Extract the (X, Y) coordinate from the center of the cell holding the provided text.  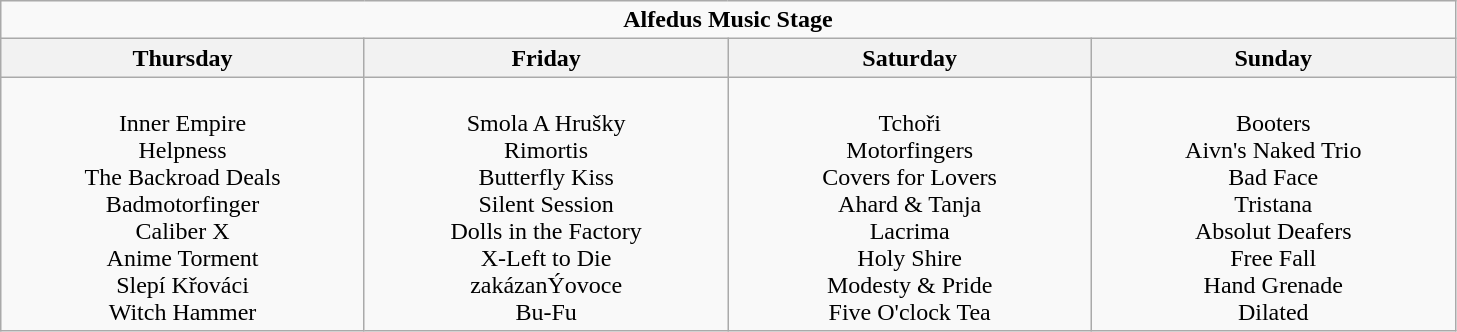
Inner Empire Helpness The Backroad Deals Badmotorfinger Caliber X Anime Torment Slepí Křováci Witch Hammer (183, 204)
Tchoři Motorfingers Covers for Lovers Ahard & Tanja Lacrima Holy Shire Modesty & Pride Five O'clock Tea (910, 204)
Smola A Hrušky Rimortis Butterfly Kiss Silent Session Dolls in the Factory X-Left to Die zakázanÝovoce Bu-Fu (546, 204)
Alfedus Music Stage (728, 20)
Booters Aivn's Naked Trio Bad Face Tristana Absolut Deafers Free Fall Hand Grenade Dilated (1273, 204)
Sunday (1273, 58)
Thursday (183, 58)
Saturday (910, 58)
Friday (546, 58)
